Return the (x, y) coordinate for the center point of the cell that contains the specified text.  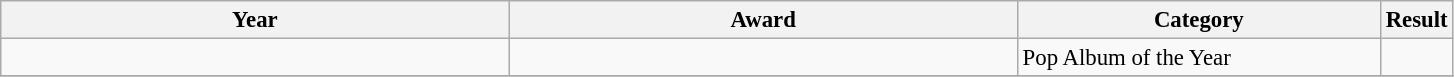
Year (255, 20)
Pop Album of the Year (1198, 58)
Award (763, 20)
Result (1416, 20)
Category (1198, 20)
